Determine the (x, y) coordinate at the center of the cell enclosing the given text.  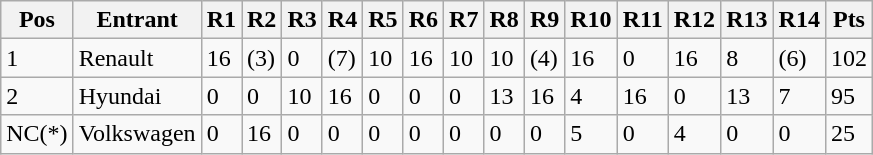
(3) (262, 58)
Entrant (137, 20)
2 (37, 96)
(7) (342, 58)
R6 (423, 20)
(4) (544, 58)
NC(*) (37, 134)
Pts (848, 20)
R13 (747, 20)
95 (848, 96)
Hyundai (137, 96)
Pos (37, 20)
R5 (383, 20)
5 (591, 134)
Volkswagen (137, 134)
(6) (799, 58)
R2 (262, 20)
R1 (221, 20)
R3 (302, 20)
R7 (464, 20)
R11 (642, 20)
R4 (342, 20)
Renault (137, 58)
25 (848, 134)
R12 (694, 20)
8 (747, 58)
R10 (591, 20)
102 (848, 58)
R8 (504, 20)
R14 (799, 20)
R9 (544, 20)
1 (37, 58)
7 (799, 96)
